Find where the given text appears and provide that cell's center as [x, y] coordinate. 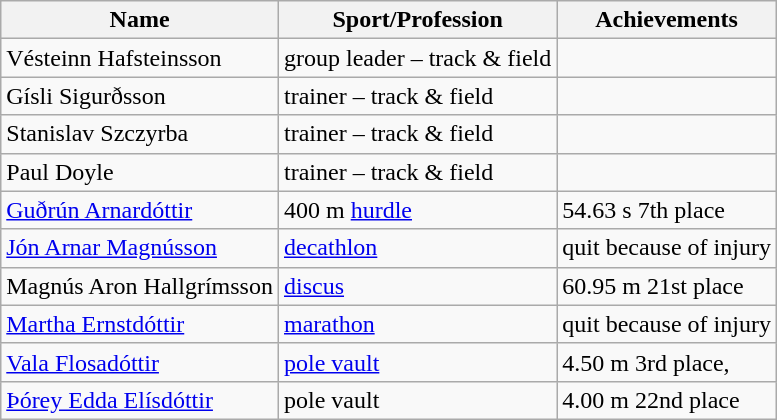
discus [417, 286]
decathlon [417, 248]
Jón Arnar Magnússon [140, 248]
4.00 m 22nd place [667, 400]
400 m hurdle [417, 210]
60.95 m 21st place [667, 286]
54.63 s 7th place [667, 210]
Sport/Profession [417, 20]
Guðrún Arnardóttir [140, 210]
Stanislav Szczyrba [140, 134]
4.50 m 3rd place, [667, 362]
Þórey Edda Elísdóttir [140, 400]
Paul Doyle [140, 172]
marathon [417, 324]
Vésteinn Hafsteinsson [140, 58]
Martha Ernstdóttir [140, 324]
Achievements [667, 20]
Magnús Aron Hallgrímsson [140, 286]
Vala Flosadóttir [140, 362]
group leader – track & field [417, 58]
Name [140, 20]
Gísli Sigurðsson [140, 96]
